Provide the (x, y) coordinate of the cell's center where the given text is located.  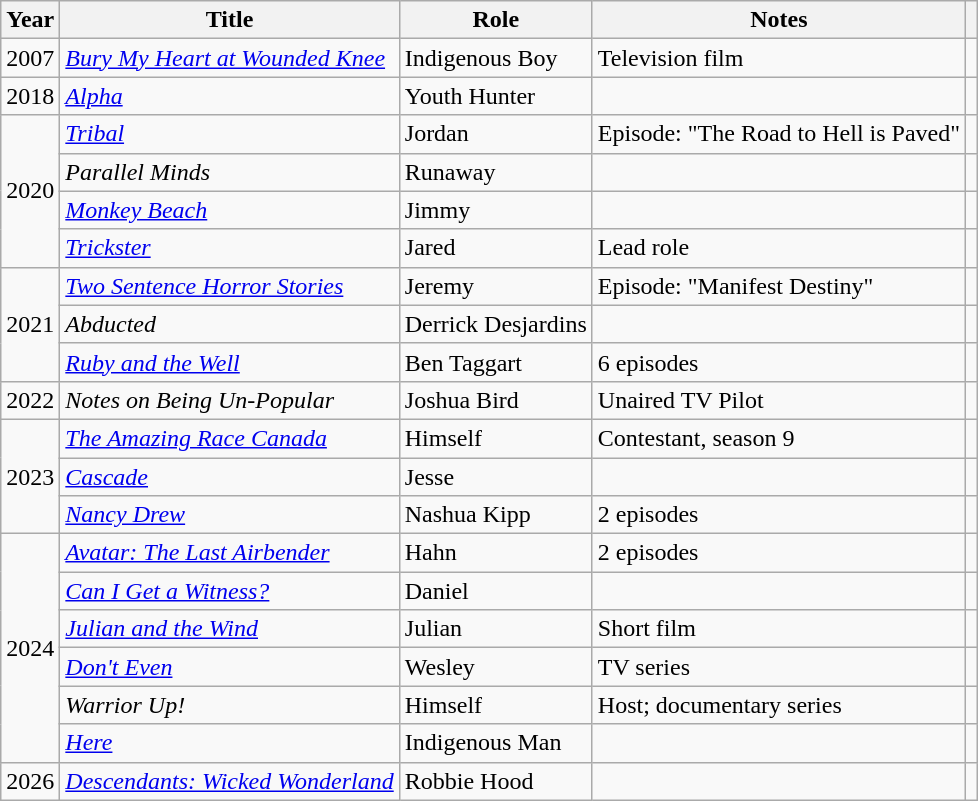
Tribal (230, 134)
Parallel Minds (230, 172)
Two Sentence Horror Stories (230, 286)
Trickster (230, 248)
Descendants: Wicked Wonderland (230, 781)
The Amazing Race Canada (230, 438)
Role (496, 20)
Julian and the Wind (230, 629)
Runaway (496, 172)
Abducted (230, 324)
Bury My Heart at Wounded Knee (230, 58)
Year (30, 20)
Episode: "The Road to Hell is Paved" (778, 134)
Cascade (230, 477)
Warrior Up! (230, 705)
Don't Even (230, 667)
Jimmy (496, 210)
Episode: "Manifest Destiny" (778, 286)
TV series (778, 667)
2021 (30, 324)
Contestant, season 9 (778, 438)
Wesley (496, 667)
Hahn (496, 553)
Notes on Being Un-Popular (230, 400)
2020 (30, 191)
2023 (30, 476)
Joshua Bird (496, 400)
Here (230, 743)
Can I Get a Witness? (230, 591)
2024 (30, 648)
Youth Hunter (496, 96)
Monkey Beach (230, 210)
Jeremy (496, 286)
2026 (30, 781)
Indigenous Man (496, 743)
Jared (496, 248)
Alpha (230, 96)
Daniel (496, 591)
Robbie Hood (496, 781)
Derrick Desjardins (496, 324)
2022 (30, 400)
Title (230, 20)
Host; documentary series (778, 705)
6 episodes (778, 362)
Avatar: The Last Airbender (230, 553)
Nancy Drew (230, 515)
Jordan (496, 134)
2007 (30, 58)
Television film (778, 58)
Notes (778, 20)
Nashua Kipp (496, 515)
Indigenous Boy (496, 58)
Ben Taggart (496, 362)
Lead role (778, 248)
Julian (496, 629)
Jesse (496, 477)
Unaired TV Pilot (778, 400)
2018 (30, 96)
Short film (778, 629)
Ruby and the Well (230, 362)
